Output the (x, y) coordinate of the center of the cell containing the given text.  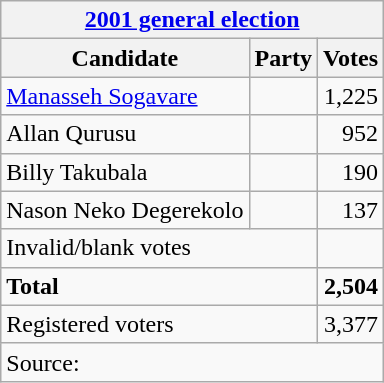
Invalid/blank votes (160, 248)
Manasseh Sogavare (125, 96)
Votes (350, 58)
Nason Neko Degerekolo (125, 210)
1,225 (350, 96)
3,377 (350, 324)
Allan Qurusu (125, 134)
Party (283, 58)
Billy Takubala (125, 172)
952 (350, 134)
Source: (192, 362)
Total (160, 286)
137 (350, 210)
190 (350, 172)
Registered voters (160, 324)
2,504 (350, 286)
Candidate (125, 58)
2001 general election (192, 20)
